From the cell containing the given text, extract its center point as [X, Y] coordinate. 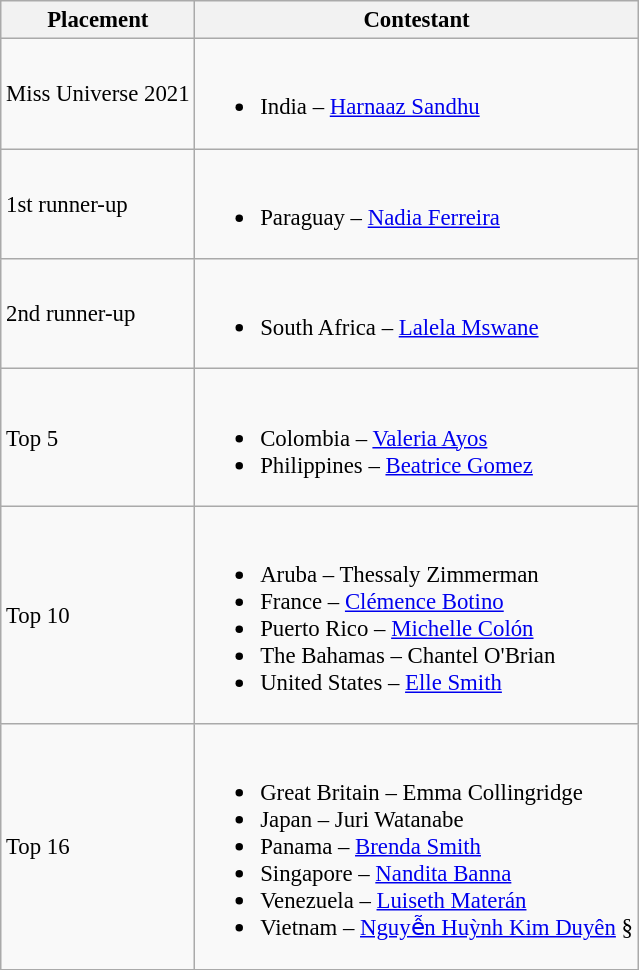
Placement [98, 20]
Top 16 [98, 846]
2nd runner-up [98, 314]
Aruba – Thessaly Zimmerman France – Clémence Botino Puerto Rico – Michelle Colón The Bahamas – Chantel O'Brian United States – Elle Smith [416, 615]
Top 10 [98, 615]
South Africa – Lalela Mswane [416, 314]
1st runner-up [98, 204]
Colombia – Valeria Ayos Philippines – Beatrice Gomez [416, 438]
Paraguay – Nadia Ferreira [416, 204]
Miss Universe 2021 [98, 94]
Top 5 [98, 438]
Contestant [416, 20]
India – Harnaaz Sandhu [416, 94]
